Capture the cell that displays the provided text and extract its (X, Y) central coordinate. 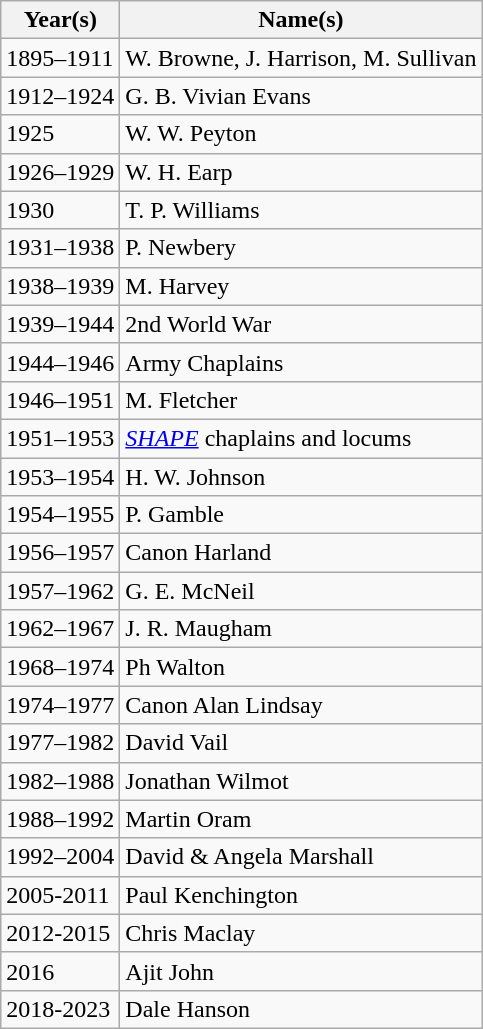
1962–1967 (60, 629)
1974–1977 (60, 705)
1954–1955 (60, 515)
2nd World War (301, 324)
1982–1988 (60, 781)
P. Newbery (301, 248)
2012-2015 (60, 933)
1968–1974 (60, 667)
2018-2023 (60, 1009)
Army Chaplains (301, 362)
SHAPE chaplains and locums (301, 438)
1895–1911 (60, 58)
Ajit John (301, 971)
1926–1929 (60, 172)
M. Fletcher (301, 400)
Chris Maclay (301, 933)
1956–1957 (60, 553)
1951–1953 (60, 438)
W. H. Earp (301, 172)
Name(s) (301, 20)
Ph Walton (301, 667)
1939–1944 (60, 324)
Canon Alan Lindsay (301, 705)
P. Gamble (301, 515)
Dale Hanson (301, 1009)
1925 (60, 134)
1977–1982 (60, 743)
1953–1954 (60, 477)
1992–2004 (60, 857)
T. P. Williams (301, 210)
2016 (60, 971)
M. Harvey (301, 286)
Paul Kenchington (301, 895)
Year(s) (60, 20)
J. R. Maugham (301, 629)
Jonathan Wilmot (301, 781)
1946–1951 (60, 400)
1957–1962 (60, 591)
1938–1939 (60, 286)
Canon Harland (301, 553)
G. E. McNeil (301, 591)
1988–1992 (60, 819)
H. W. Johnson (301, 477)
2005-2011 (60, 895)
David & Angela Marshall (301, 857)
David Vail (301, 743)
W. Browne, J. Harrison, M. Sullivan (301, 58)
1912–1924 (60, 96)
1931–1938 (60, 248)
Martin Oram (301, 819)
1930 (60, 210)
1944–1946 (60, 362)
G. B. Vivian Evans (301, 96)
W. W. Peyton (301, 134)
